Locate the cell with the specified text and output its [X, Y] center coordinate. 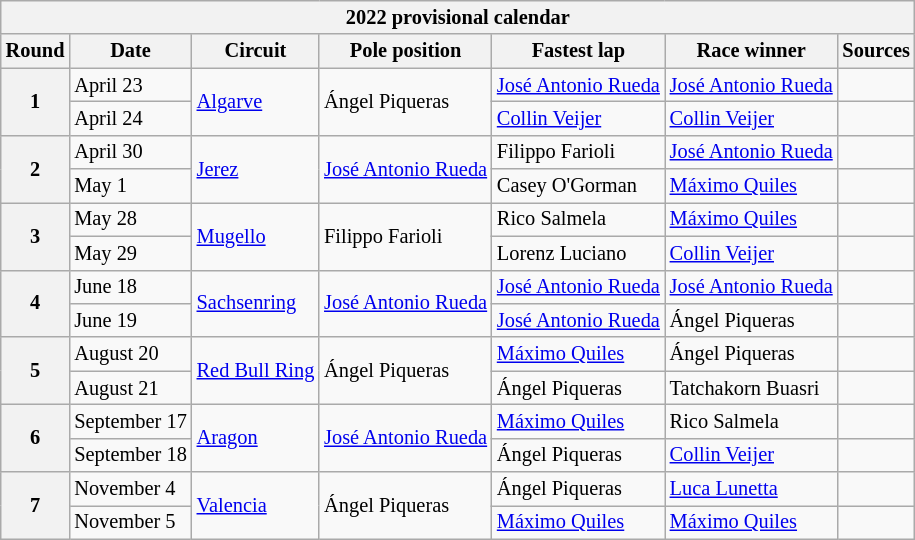
Tatchakorn Buasri [752, 388]
Mugello [256, 236]
Round [36, 51]
May 29 [130, 253]
September 17 [130, 421]
August 20 [130, 354]
Sachsenring [256, 304]
April 23 [130, 85]
2022 provisional calendar [458, 17]
April 24 [130, 118]
Date [130, 51]
Circuit [256, 51]
Luca Lunetta [752, 489]
June 18 [130, 287]
April 30 [130, 152]
Algarve [256, 102]
Aragon [256, 438]
Casey O'Gorman [578, 186]
Sources [876, 51]
3 [36, 236]
May 28 [130, 219]
Valencia [256, 506]
August 21 [130, 388]
Lorenz Luciano [578, 253]
Red Bull Ring [256, 370]
5 [36, 370]
Jerez [256, 168]
Fastest lap [578, 51]
June 19 [130, 320]
Race winner [752, 51]
6 [36, 438]
1 [36, 102]
Pole position [406, 51]
2 [36, 168]
September 18 [130, 455]
November 4 [130, 489]
7 [36, 506]
November 5 [130, 522]
May 1 [130, 186]
4 [36, 304]
